Locate the cell with the specified text and output its [X, Y] center coordinate. 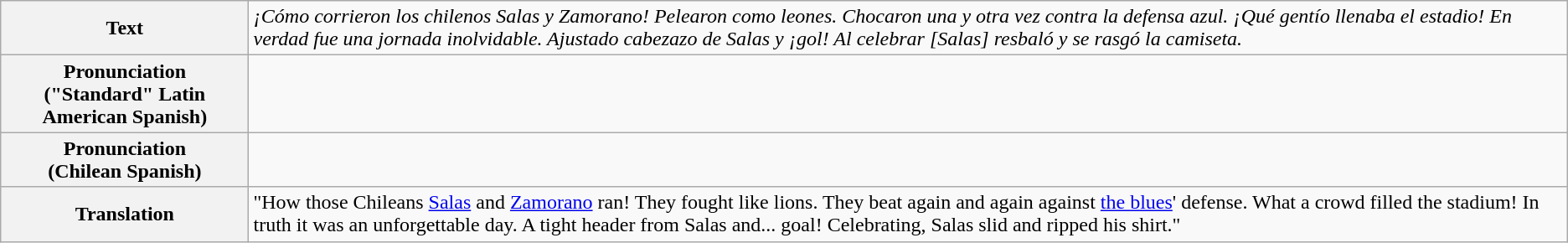
Translation [125, 215]
Pronunciation(Chilean Spanish) [125, 159]
Text [125, 28]
Pronunciation("Standard" Latin American Spanish) [125, 94]
